Identify which cell holds the provided text, then report its [X, Y] central coordinate. 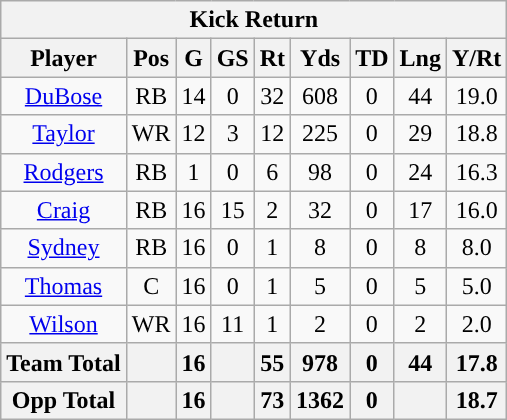
18.8 [476, 134]
55 [272, 362]
8.0 [476, 248]
24 [420, 172]
608 [320, 96]
Kick Return [254, 20]
Pos [151, 58]
73 [272, 400]
Y/Rt [476, 58]
14 [194, 96]
5.0 [476, 286]
Team Total [64, 362]
225 [320, 134]
Rt [272, 58]
Lng [420, 58]
2.0 [476, 324]
Craig [64, 210]
Wilson [64, 324]
Sydney [64, 248]
18.7 [476, 400]
Yds [320, 58]
17.8 [476, 362]
DuBose [64, 96]
C [151, 286]
TD [372, 58]
Rodgers [64, 172]
GS [232, 58]
Thomas [64, 286]
16.3 [476, 172]
978 [320, 362]
17 [420, 210]
3 [232, 134]
1362 [320, 400]
G [194, 58]
15 [232, 210]
Taylor [64, 134]
Player [64, 58]
16.0 [476, 210]
29 [420, 134]
98 [320, 172]
6 [272, 172]
11 [232, 324]
19.0 [476, 96]
Opp Total [64, 400]
